Extract the [x, y] coordinate from the center of the cell holding the provided text.  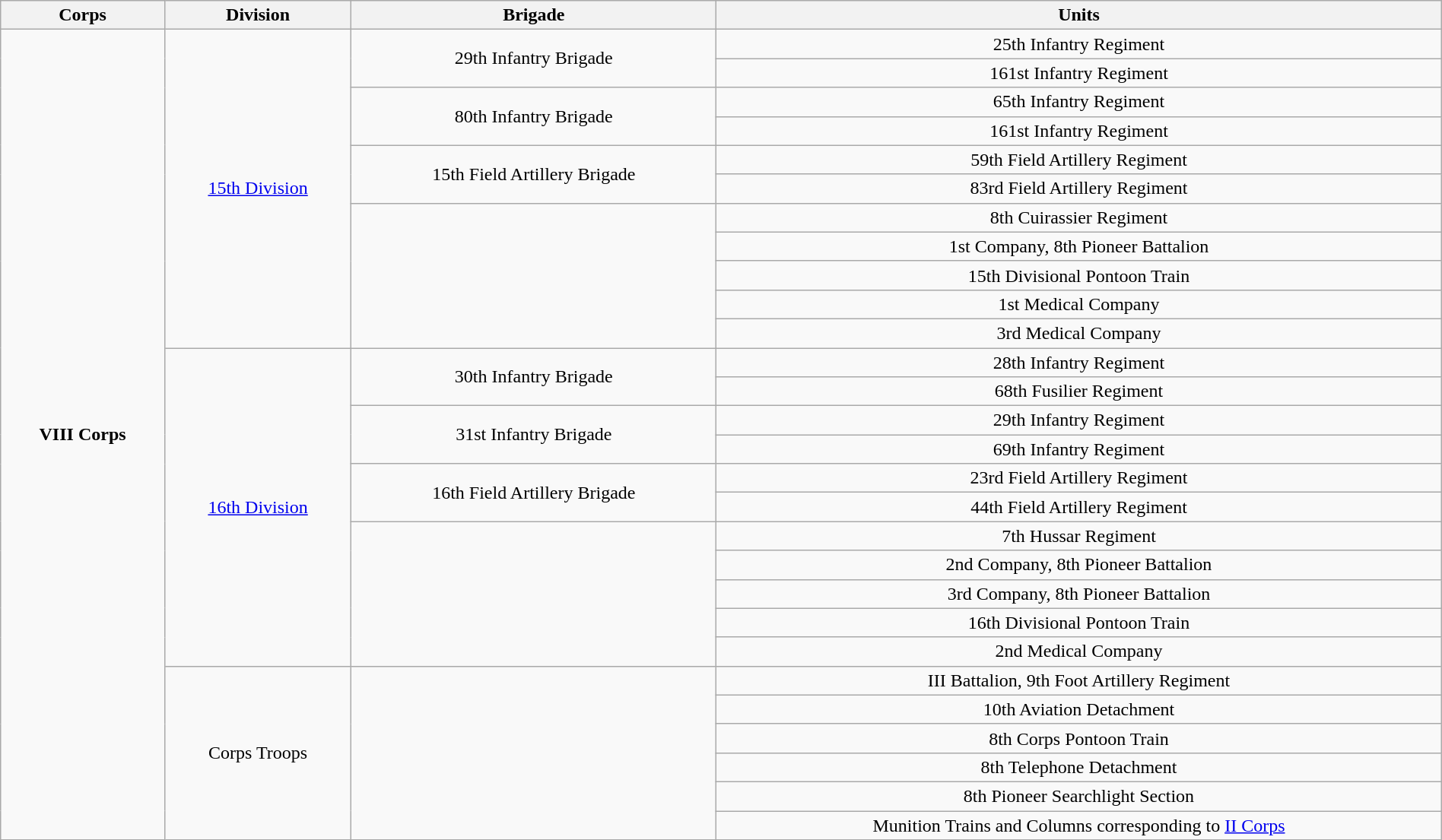
31st Infantry Brigade [534, 435]
1st Company, 8th Pioneer Battalion [1079, 246]
29th Infantry Brigade [534, 59]
VIII Corps [83, 435]
7th Hussar Regiment [1079, 536]
16th Divisional Pontoon Train [1079, 623]
Division [257, 15]
59th Field Artillery Regiment [1079, 160]
30th Infantry Brigade [534, 377]
1st Medical Company [1079, 304]
80th Infantry Brigade [534, 116]
65th Infantry Regiment [1079, 102]
15th Divisional Pontoon Train [1079, 275]
Corps [83, 15]
III Battalion, 9th Foot Artillery Regiment [1079, 680]
28th Infantry Regiment [1079, 363]
3rd Company, 8th Pioneer Battalion [1079, 594]
83rd Field Artillery Regiment [1079, 189]
44th Field Artillery Regiment [1079, 507]
69th Infantry Regiment [1079, 449]
Brigade [534, 15]
15th Field Artillery Brigade [534, 174]
25th Infantry Regiment [1079, 44]
2nd Company, 8th Pioneer Battalion [1079, 565]
8th Pioneer Searchlight Section [1079, 796]
2nd Medical Company [1079, 651]
3rd Medical Company [1079, 333]
8th Cuirassier Regiment [1079, 217]
Corps Troops [257, 753]
Munition Trains and Columns corresponding to II Corps [1079, 825]
8th Corps Pontoon Train [1079, 738]
68th Fusilier Regiment [1079, 391]
29th Infantry Regiment [1079, 420]
15th Division [257, 189]
10th Aviation Detachment [1079, 709]
16th Field Artillery Brigade [534, 493]
23rd Field Artillery Regiment [1079, 478]
8th Telephone Detachment [1079, 767]
Units [1079, 15]
16th Division [257, 508]
